Search for the cell housing the specified text and yield its (x, y) center coordinate. 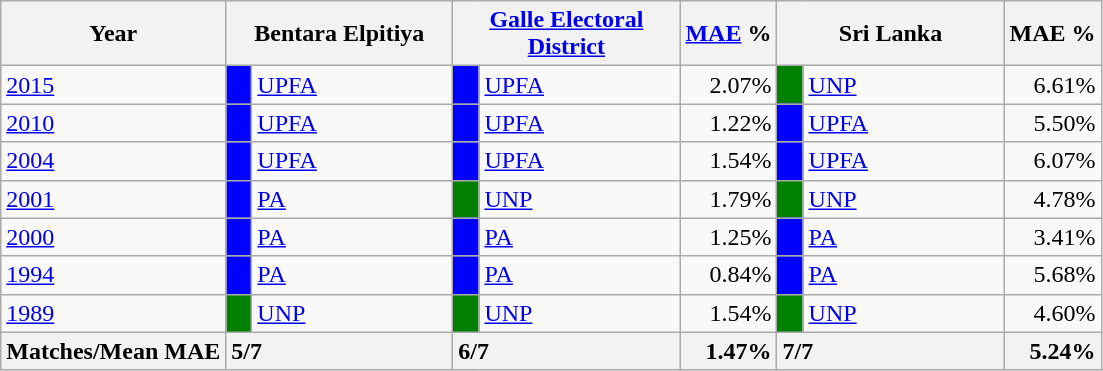
2004 (114, 161)
1.47% (728, 351)
1.79% (728, 199)
Matches/Mean MAE (114, 351)
Galle Electoral District (566, 34)
7/7 (890, 351)
4.78% (1052, 199)
2001 (114, 199)
6.61% (1052, 85)
2015 (114, 85)
5/7 (340, 351)
5.24% (1052, 351)
1989 (114, 313)
Bentara Elpitiya (340, 34)
2000 (114, 237)
3.41% (1052, 237)
Year (114, 34)
Sri Lanka (890, 34)
1.22% (728, 123)
6.07% (1052, 161)
6/7 (566, 351)
5.50% (1052, 123)
4.60% (1052, 313)
2.07% (728, 85)
2010 (114, 123)
1994 (114, 275)
5.68% (1052, 275)
0.84% (728, 275)
1.25% (728, 237)
